Return the [x, y] coordinate for the center point of the cell that contains the specified text.  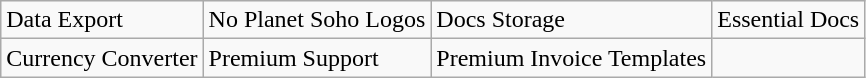
Currency Converter [102, 58]
Essential Docs [788, 20]
Premium Support [317, 58]
No Planet Soho Logos [317, 20]
Premium Invoice Templates [572, 58]
Docs Storage [572, 20]
Data Export [102, 20]
